From the cell containing the given text, extract its center point as [X, Y] coordinate. 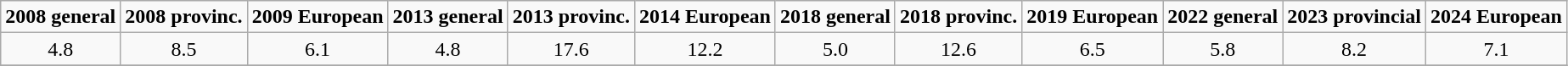
2018 general [835, 17]
8.5 [183, 49]
2019 European [1093, 17]
2009 European [318, 17]
2024 European [1496, 17]
2008 general [61, 17]
2023 provincial [1355, 17]
5.8 [1222, 49]
2013 provinc. [570, 17]
2018 provinc. [958, 17]
8.2 [1355, 49]
7.1 [1496, 49]
2013 general [448, 17]
6.1 [318, 49]
2008 provinc. [183, 17]
2022 general [1222, 17]
6.5 [1093, 49]
5.0 [835, 49]
17.6 [570, 49]
2014 European [705, 17]
12.6 [958, 49]
12.2 [705, 49]
